Identify which cell holds the provided text, then report its (X, Y) central coordinate. 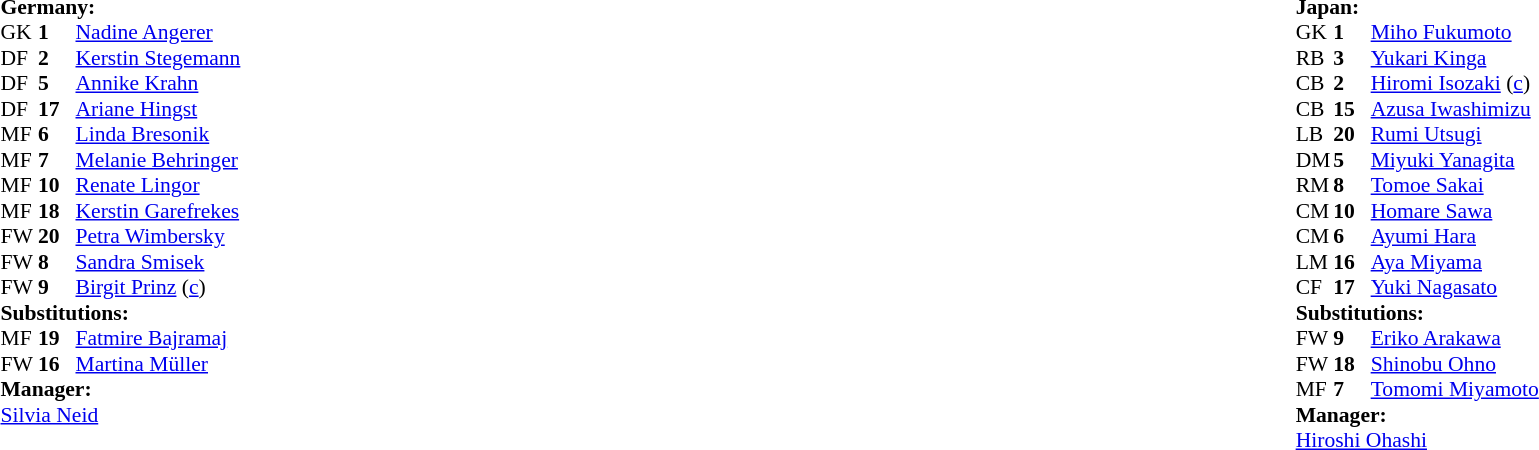
Kerstin Garefrekes (158, 211)
RM (1315, 185)
Yuki Nagasato (1455, 287)
Renate Lingor (158, 185)
Petra Wimbersky (158, 237)
Miho Fukumoto (1455, 33)
Aya Miyama (1455, 262)
Tomoe Sakai (1455, 185)
LM (1315, 262)
Eriko Arakawa (1455, 339)
Fatmire Bajramaj (158, 339)
15 (1352, 109)
RB (1315, 58)
Yukari Kinga (1455, 58)
Miyuki Yanagita (1455, 160)
Homare Sawa (1455, 211)
19 (57, 339)
Linda Bresonik (158, 135)
3 (1352, 58)
Shinobu Ohno (1455, 364)
Melanie Behringer (158, 160)
Tomomi Miyamoto (1455, 389)
CF (1315, 287)
Sandra Smisek (158, 262)
Martina Müller (158, 364)
Birgit Prinz (c) (158, 287)
Silvia Neid (120, 415)
Ayumi Hara (1455, 237)
LB (1315, 135)
Nadine Angerer (158, 33)
Rumi Utsugi (1455, 135)
Annike Krahn (158, 83)
Kerstin Stegemann (158, 58)
Ariane Hingst (158, 109)
Hiromi Isozaki (c) (1455, 83)
Azusa Iwashimizu (1455, 109)
DM (1315, 160)
